Output the (X, Y) coordinate of the center of the cell containing the given text.  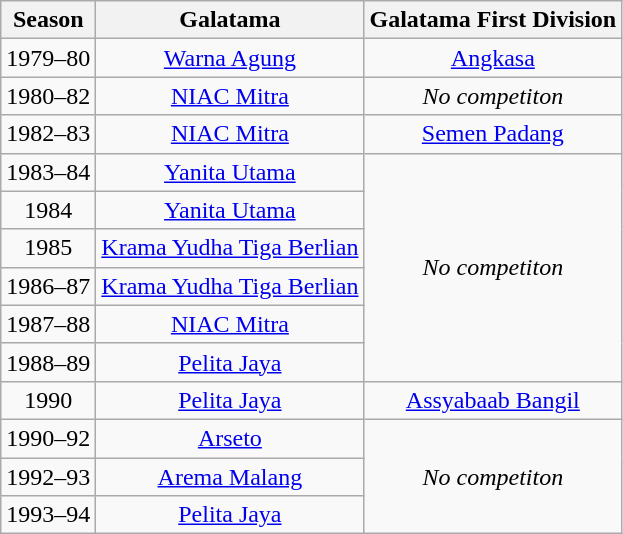
1979–80 (48, 58)
Arema Malang (230, 477)
Angkasa (493, 58)
1980–82 (48, 96)
1986–87 (48, 286)
Season (48, 20)
1983–84 (48, 172)
1990–92 (48, 438)
1987–88 (48, 324)
Arseto (230, 438)
1992–93 (48, 477)
Assyabaab Bangil (493, 400)
1990 (48, 400)
1985 (48, 248)
1984 (48, 210)
Warna Agung (230, 58)
Galatama (230, 20)
1993–94 (48, 515)
1988–89 (48, 362)
1982–83 (48, 134)
Galatama First Division (493, 20)
Semen Padang (493, 134)
